Output the [X, Y] coordinate of the center of the cell containing the given text.  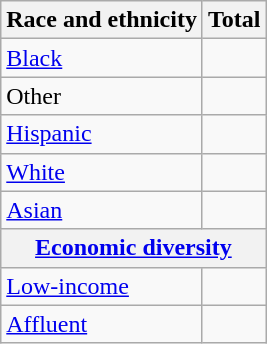
White [102, 172]
Race and ethnicity [102, 20]
Hispanic [102, 134]
Low-income [102, 286]
Black [102, 58]
Other [102, 96]
Affluent [102, 324]
Asian [102, 210]
Economic diversity [134, 248]
Total [234, 20]
